Determine the [X, Y] coordinate at the center of the cell enclosing the given text.  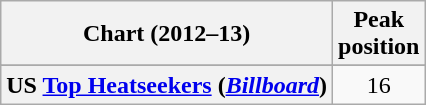
Chart (2012–13) [167, 34]
16 [379, 85]
Peakposition [379, 34]
US Top Heatseekers (Billboard) [167, 85]
